Identify which cell holds the provided text, then report its [X, Y] central coordinate. 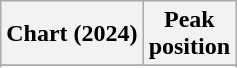
Chart (2024) [72, 34]
Peakposition [189, 34]
